Find where the given text appears and provide that cell's center as (X, Y) coordinate. 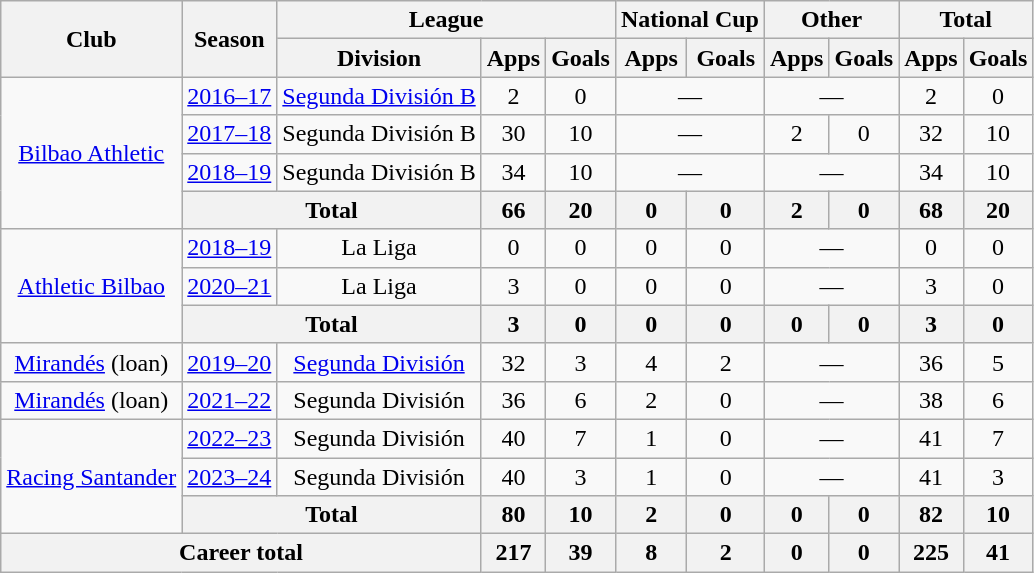
Racing Santander (92, 476)
2019–20 (230, 362)
8 (651, 553)
Career total (241, 553)
2022–23 (230, 438)
66 (513, 210)
82 (931, 515)
217 (513, 553)
225 (931, 553)
39 (581, 553)
Bilbao Athletic (92, 153)
38 (931, 400)
Division (379, 58)
68 (931, 210)
National Cup (690, 20)
2017–18 (230, 134)
League (446, 20)
Athletic Bilbao (92, 286)
80 (513, 515)
Season (230, 39)
4 (651, 362)
2021–22 (230, 400)
2016–17 (230, 96)
30 (513, 134)
2020–21 (230, 286)
Club (92, 39)
5 (998, 362)
2023–24 (230, 477)
Other (832, 20)
